Provide the [X, Y] coordinate of the cell's center where the given text is located.  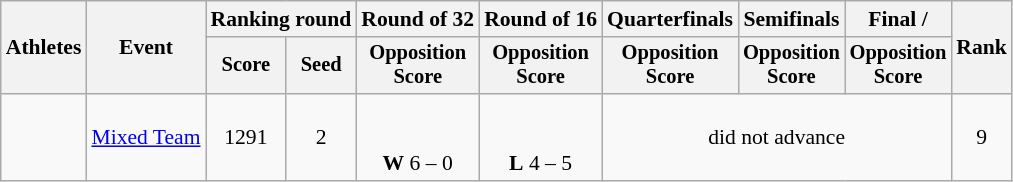
Round of 32 [418, 19]
W 6 – 0 [418, 138]
Ranking round [282, 19]
Event [146, 48]
Round of 16 [540, 19]
2 [321, 138]
Mixed Team [146, 138]
Athletes [44, 48]
did not advance [776, 138]
Rank [982, 48]
9 [982, 138]
L 4 – 5 [540, 138]
1291 [246, 138]
Quarterfinals [670, 19]
Seed [321, 66]
Final / [898, 19]
Semifinals [792, 19]
Score [246, 66]
